For the text-containing cell, return its midpoint in [x, y] coordinate format. 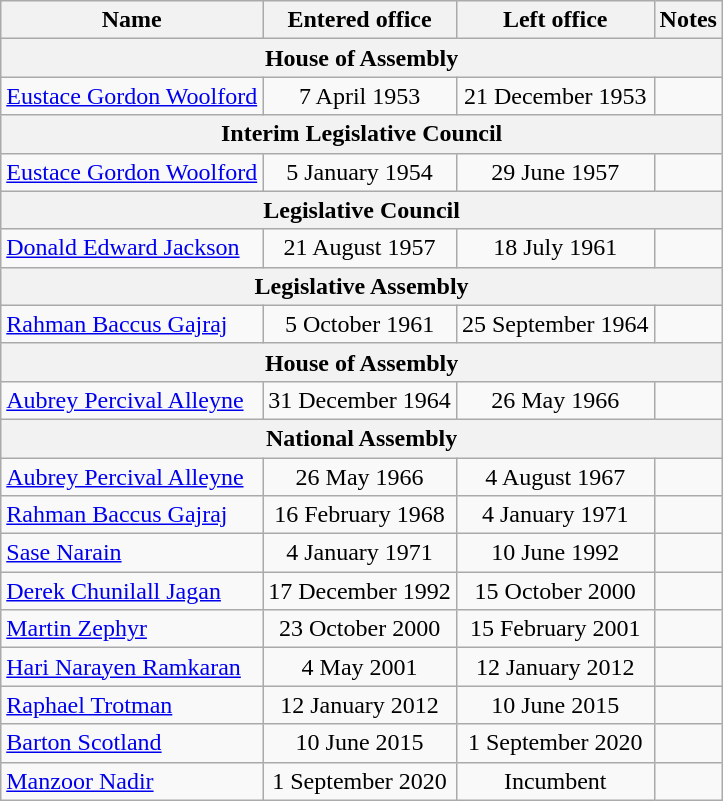
Raphael Trotman [132, 705]
15 February 2001 [555, 629]
Martin Zephyr [132, 629]
21 August 1957 [360, 248]
4 May 2001 [360, 667]
Incumbent [555, 781]
Hari Narayen Ramkaran [132, 667]
Notes [688, 20]
25 September 1964 [555, 324]
21 December 1953 [555, 96]
29 June 1957 [555, 172]
4 August 1967 [555, 477]
Left office [555, 20]
5 October 1961 [360, 324]
Legislative Assembly [362, 286]
National Assembly [362, 438]
16 February 1968 [360, 515]
Barton Scotland [132, 743]
Entered office [360, 20]
17 December 1992 [360, 591]
Derek Chunilall Jagan [132, 591]
31 December 1964 [360, 400]
Legislative Council [362, 210]
18 July 1961 [555, 248]
7 April 1953 [360, 96]
Manzoor Nadir [132, 781]
Sase Narain [132, 553]
23 October 2000 [360, 629]
10 June 1992 [555, 553]
Donald Edward Jackson [132, 248]
Interim Legislative Council [362, 134]
5 January 1954 [360, 172]
Name [132, 20]
15 October 2000 [555, 591]
